Return the (X, Y) coordinate for the center point of the cell that contains the specified text.  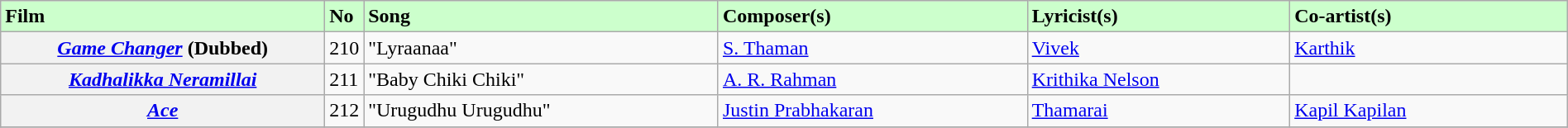
Co-artist(s) (1429, 17)
"Baby Chiki Chiki" (541, 79)
Game Changer (Dubbed) (163, 48)
212 (344, 111)
Karthik (1429, 48)
Vivek (1159, 48)
210 (344, 48)
No (344, 17)
Composer(s) (872, 17)
Thamarai (1159, 111)
"Lyraanaa" (541, 48)
Song (541, 17)
"Urugudhu Urugudhu" (541, 111)
Justin Prabhakaran (872, 111)
Lyricist(s) (1159, 17)
Kadhalikka Neramillai (163, 79)
211 (344, 79)
Krithika Nelson (1159, 79)
A. R. Rahman (872, 79)
Film (163, 17)
Kapil Kapilan (1429, 111)
S. Thaman (872, 48)
Ace (163, 111)
